Search for the cell housing the specified text and yield its (X, Y) center coordinate. 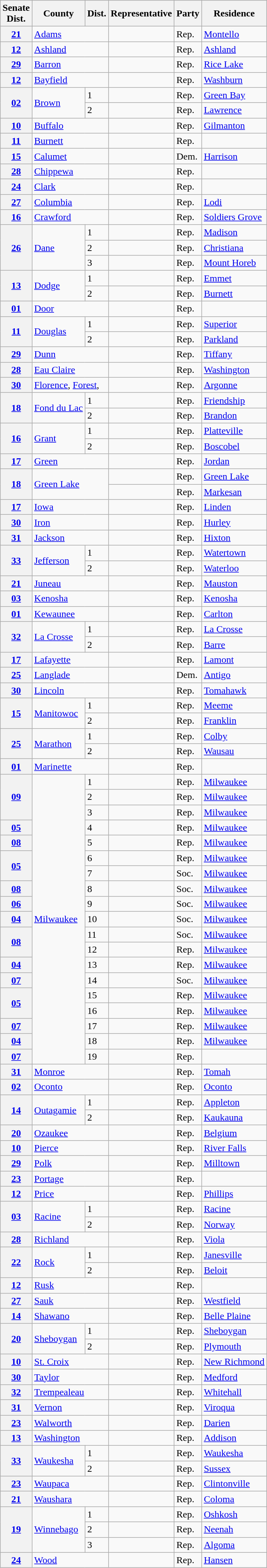
Friendship (234, 400)
Brandon (234, 415)
Parkland (234, 339)
Plymouth (234, 1346)
Tiffany (234, 354)
Price (71, 1194)
Waupaca (71, 1484)
Fond du Lac (59, 408)
Kewaunee (71, 614)
River Falls (234, 1148)
Brown (59, 103)
Green Bay (234, 95)
Manitowoc (59, 713)
Portage (71, 1178)
Sussex (234, 1469)
Franklin (234, 721)
Jordan (234, 461)
Kaukauna (234, 1117)
Argonne (234, 385)
Watertown (234, 553)
Viroqua (234, 1407)
Oshkosh (234, 1514)
Dane (59, 248)
Milltown (234, 1163)
Langlade (71, 675)
Dunn (71, 354)
Viola (234, 1240)
Rock (59, 1262)
Darien (234, 1423)
Jefferson (59, 560)
County (59, 14)
Rusk (71, 1285)
Rice Lake (234, 65)
Appleton (234, 1102)
Florence, Forest, (71, 385)
Representative (142, 14)
Walworth (71, 1423)
06 (16, 904)
Norway (234, 1224)
Door (71, 309)
Eau Claire (71, 370)
Clark (71, 186)
Adams (71, 34)
Washburn (234, 80)
Harrison (234, 156)
Coloma (234, 1499)
Outagamie (59, 1110)
Hansen (234, 1560)
Vernon (71, 1407)
Trempealeau (71, 1392)
Bayfield (71, 80)
Belle Plaine (234, 1316)
Hixton (234, 538)
Crawford (71, 217)
Tomah (234, 1072)
Columbia (71, 202)
5 (97, 843)
Emmet (234, 278)
7 (97, 873)
Taylor (71, 1377)
6 (97, 858)
Clintonville (234, 1484)
Lafayette (71, 660)
Madison (234, 233)
Addison (234, 1438)
Lincoln (71, 690)
Barre (234, 644)
Douglas (59, 332)
Sauk (71, 1301)
Janesville (234, 1255)
Soldiers Grove (234, 217)
Phillips (234, 1194)
Lawrence (234, 110)
Grant (59, 438)
Markesan (234, 492)
Whitehall (234, 1392)
Marathon (59, 744)
Wausau (234, 751)
Waterloo (234, 568)
SenateDist. (16, 14)
Barron (71, 65)
Linden (234, 507)
St. Croix (71, 1362)
Mount Horeb (234, 263)
Shawano (71, 1316)
Boscobel (234, 446)
Belgium (234, 1133)
Christiana (234, 248)
Chippewa (71, 171)
Colby (234, 736)
Polk (71, 1163)
Waushara (71, 1499)
Algoma (234, 1545)
9 (97, 904)
Juneau (71, 583)
Winnebago (59, 1530)
Gilmanton (234, 125)
Calumet (71, 156)
Wood (71, 1560)
Ozaukee (71, 1133)
Monroe (71, 1072)
Jackson (71, 538)
26 (16, 248)
Mauston (234, 583)
Meeme (234, 706)
Platteville (234, 431)
Dist. (97, 14)
Dodge (59, 286)
22 (16, 1262)
Marinette (71, 767)
Beloit (234, 1270)
8 (97, 888)
Lamont (234, 660)
Buffalo (71, 125)
Green (71, 461)
Lodi (234, 202)
Richland (71, 1240)
Neenah (234, 1530)
Carlton (234, 614)
Montello (234, 34)
Medford (234, 1377)
09 (16, 797)
Pierce (71, 1148)
Superior (234, 324)
Party (188, 14)
Iowa (71, 507)
4 (97, 827)
New Richmond (234, 1362)
Hurley (234, 522)
Westfield (234, 1301)
Tomahawk (234, 690)
Antigo (234, 675)
Residence (234, 14)
Iron (71, 522)
